Determine the [x, y] coordinate at the center of the cell enclosing the given text.  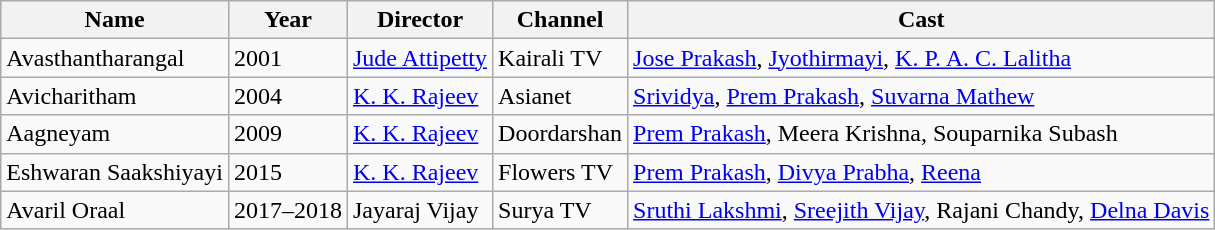
Name [115, 20]
Kairali TV [560, 58]
Prem Prakash, Divya Prabha, Reena [922, 172]
Srividya, Prem Prakash, Suvarna Mathew [922, 96]
Eshwaran Saakshiyayi [115, 172]
Prem Prakash, Meera Krishna, Souparnika Subash [922, 134]
Doordarshan [560, 134]
Sruthi Lakshmi, Sreejith Vijay, Rajani Chandy, Delna Davis [922, 210]
Asianet [560, 96]
Director [420, 20]
2009 [288, 134]
2004 [288, 96]
2017–2018 [288, 210]
Avaril Oraal [115, 210]
2015 [288, 172]
Avicharitham [115, 96]
Cast [922, 20]
Jayaraj Vijay [420, 210]
Year [288, 20]
Avasthantharangal [115, 58]
Flowers TV [560, 172]
2001 [288, 58]
Channel [560, 20]
Jose Prakash, Jyothirmayi, K. P. A. C. Lalitha [922, 58]
Aagneyam [115, 134]
Jude Attipetty [420, 58]
Surya TV [560, 210]
